Pinpoint the cell where the given text exists, returning its [X, Y] midpoint coordinate. 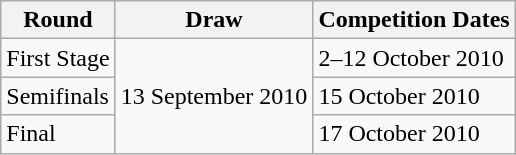
Competition Dates [414, 20]
13 September 2010 [214, 96]
15 October 2010 [414, 96]
17 October 2010 [414, 134]
Final [58, 134]
First Stage [58, 58]
2–12 October 2010 [414, 58]
Semifinals [58, 96]
Round [58, 20]
Draw [214, 20]
